Find where the given text appears and provide that cell's center as [x, y] coordinate. 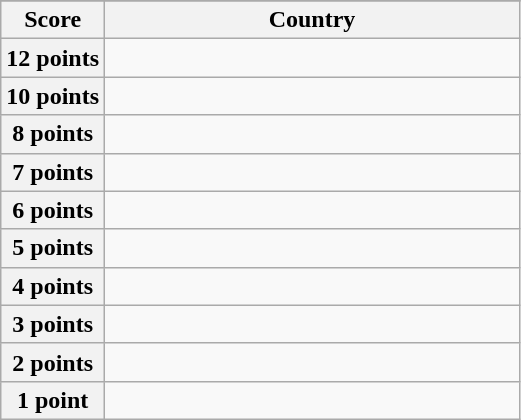
Country [312, 20]
5 points [53, 248]
12 points [53, 58]
Score [53, 20]
8 points [53, 134]
1 point [53, 400]
3 points [53, 324]
10 points [53, 96]
7 points [53, 172]
2 points [53, 362]
6 points [53, 210]
4 points [53, 286]
